Find where the given text appears and provide that cell's center as [X, Y] coordinate. 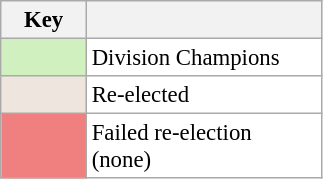
Failed re-election (none) [204, 146]
Division Champions [204, 58]
Key [44, 20]
Re-elected [204, 95]
